Capture the cell that displays the provided text and extract its (X, Y) central coordinate. 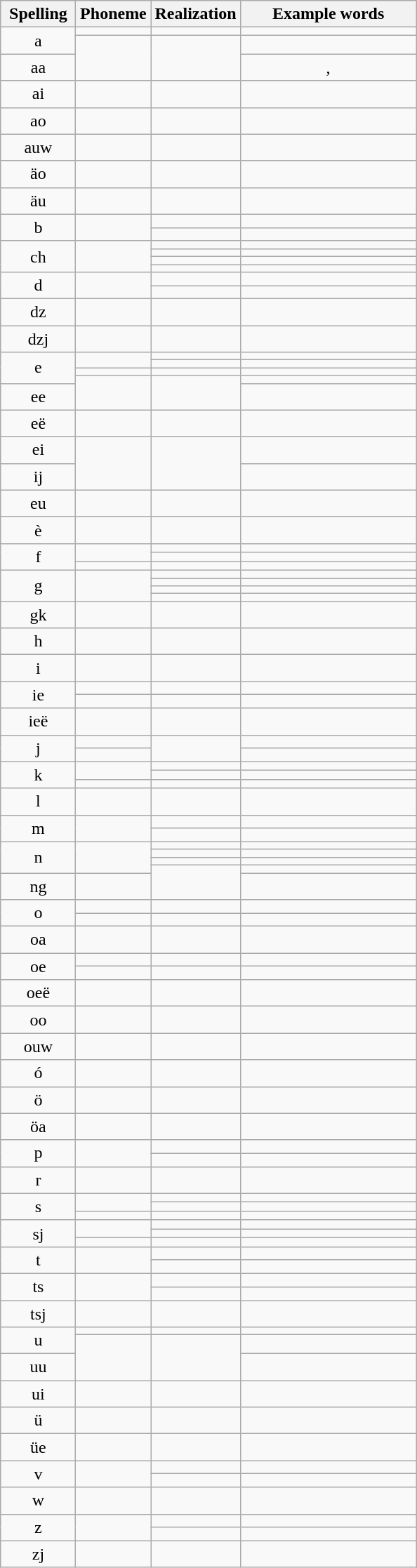
dz (38, 312)
ui (38, 1394)
a (38, 41)
äo (38, 174)
uu (38, 1367)
d (38, 286)
m (38, 828)
ng (38, 886)
ch (38, 256)
t (38, 1260)
ao (38, 121)
b (38, 227)
eu (38, 503)
oa (38, 940)
Example words (329, 14)
auw (38, 147)
Phoneme (114, 14)
ouw (38, 1047)
ü (38, 1421)
l (38, 802)
g (38, 585)
tsj (38, 1313)
üe (38, 1447)
f (38, 557)
j (38, 748)
v (38, 1474)
ö (38, 1100)
è (38, 530)
o (38, 913)
ai (38, 94)
ei (38, 450)
aa (38, 67)
ee (38, 397)
eë (38, 423)
äu (38, 201)
ieë (38, 722)
oeë (38, 993)
k (38, 775)
oe (38, 966)
p (38, 1153)
ó (38, 1073)
Spelling (38, 14)
Realization (195, 14)
u (38, 1341)
sj (38, 1233)
dzj (38, 339)
zj (38, 1554)
e (38, 368)
i (38, 668)
ts (38, 1287)
h (38, 642)
r (38, 1180)
s (38, 1207)
ie (38, 695)
n (38, 857)
ij (38, 477)
z (38, 1527)
öa (38, 1127)
oo (38, 1020)
, (329, 67)
w (38, 1501)
gk (38, 615)
